For the text-containing cell, return its midpoint in (x, y) coordinate format. 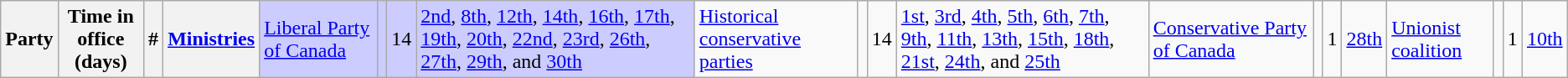
Unionist coalition (1441, 39)
28th (1364, 39)
# (154, 39)
1st, 3rd, 4th, 5th, 6th, 7th, 9th, 11th, 13th, 15th, 18th, 21st, 24th, and 25th (1022, 39)
Party (29, 39)
Liberal Party of Canada (318, 39)
Ministries (211, 39)
Historical conservative parties (776, 39)
Conservative Party of Canada (1231, 39)
10th (1545, 39)
2nd, 8th, 12th, 14th, 16th, 17th, 19th, 20th, 22nd, 23rd, 26th, 27th, 29th, and 30th (555, 39)
Time in office(days) (101, 39)
